Capture the cell that displays the provided text and extract its [X, Y] central coordinate. 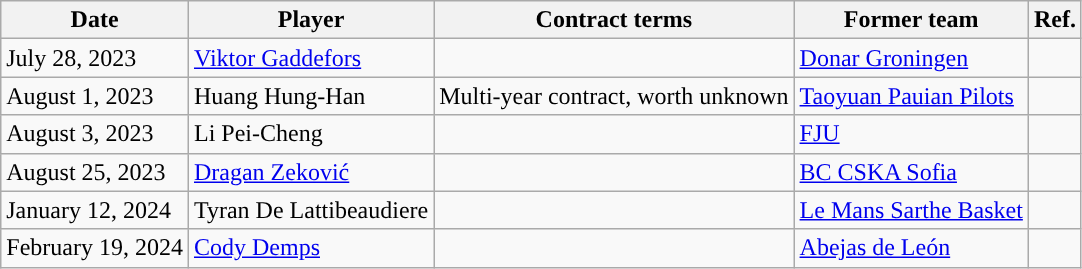
Li Pei-Cheng [310, 134]
Huang Hung-Han [310, 96]
Donar Groningen [911, 58]
January 12, 2024 [95, 210]
Contract terms [614, 20]
Viktor Gaddefors [310, 58]
Abejas de León [911, 248]
Former team [911, 20]
Multi-year contract, worth unknown [614, 96]
Le Mans Sarthe Basket [911, 210]
Cody Demps [310, 248]
February 19, 2024 [95, 248]
Tyran De Lattibeaudiere [310, 210]
August 1, 2023 [95, 96]
July 28, 2023 [95, 58]
Dragan Zeković [310, 172]
August 25, 2023 [95, 172]
August 3, 2023 [95, 134]
Date [95, 20]
Taoyuan Pauian Pilots [911, 96]
Ref. [1054, 20]
FJU [911, 134]
Player [310, 20]
BC CSKA Sofia [911, 172]
